Pinpoint the cell where the given text exists, returning its (X, Y) midpoint coordinate. 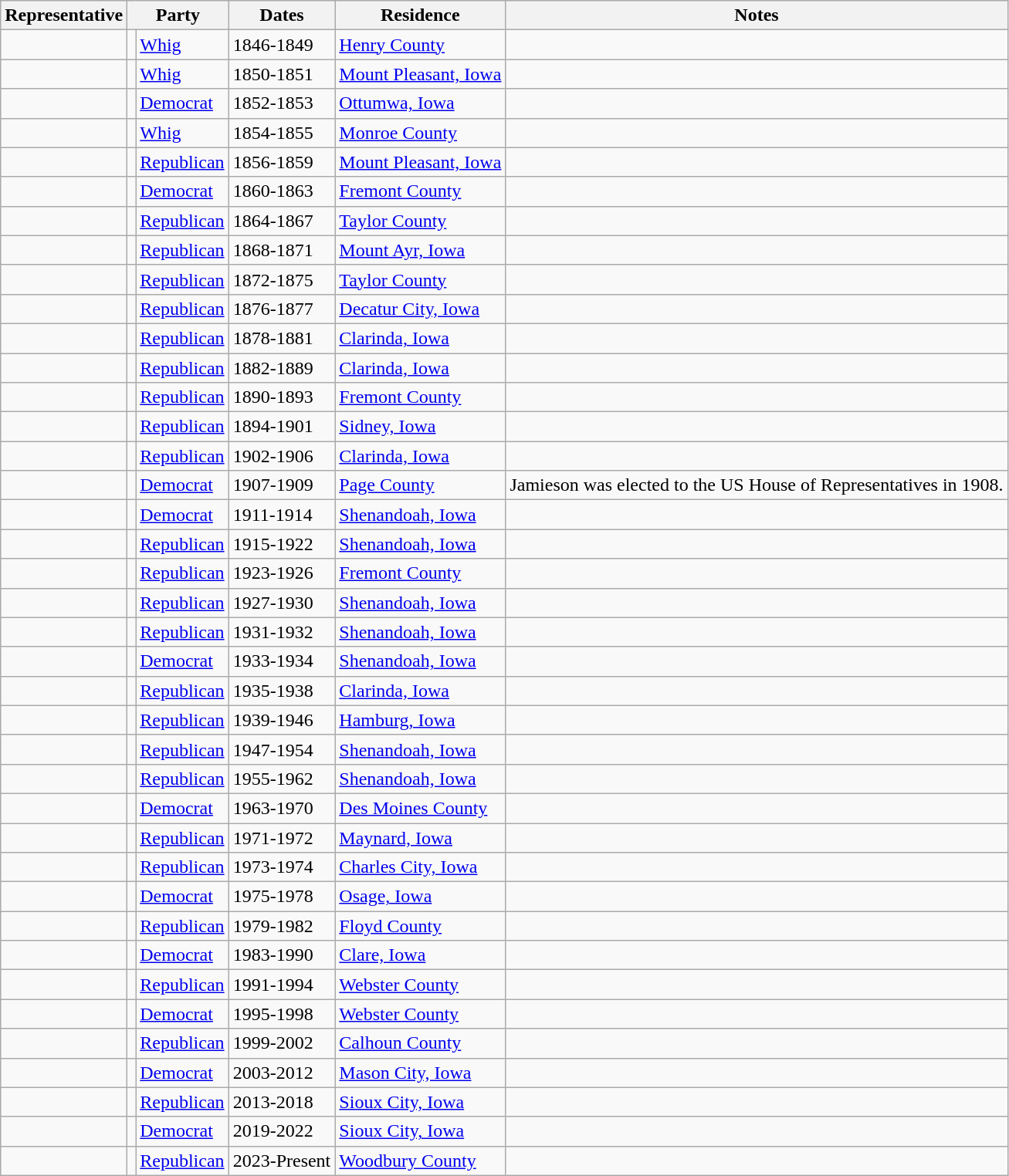
Dates (282, 15)
Party (178, 15)
Monroe County (420, 133)
1963-1970 (282, 808)
1991-1994 (282, 985)
2003-2012 (282, 1073)
Representative (64, 15)
Maynard, Iowa (420, 837)
Clare, Iowa (420, 955)
1971-1972 (282, 837)
1894-1901 (282, 427)
Mason City, Iowa (420, 1073)
1935-1938 (282, 691)
1876-1877 (282, 309)
1973-1974 (282, 867)
1846-1849 (282, 45)
1931-1932 (282, 632)
Decatur City, Iowa (420, 309)
Sidney, Iowa (420, 427)
1927-1930 (282, 603)
1947-1954 (282, 749)
2023-Present (282, 1161)
1923-1926 (282, 573)
1890-1893 (282, 397)
1915-1922 (282, 544)
Osage, Iowa (420, 897)
1979-1982 (282, 926)
1856-1859 (282, 162)
Page County (420, 485)
1907-1909 (282, 485)
1864-1867 (282, 221)
1872-1875 (282, 279)
Notes (757, 15)
1852-1853 (282, 103)
1878-1881 (282, 338)
1975-1978 (282, 897)
Des Moines County (420, 808)
1955-1962 (282, 779)
1995-1998 (282, 1014)
1850-1851 (282, 74)
1854-1855 (282, 133)
1983-1990 (282, 955)
Hamburg, Iowa (420, 720)
Charles City, Iowa (420, 867)
Mount Ayr, Iowa (420, 250)
1933-1934 (282, 661)
Calhoun County (420, 1043)
Woodbury County (420, 1161)
Ottumwa, Iowa (420, 103)
2019-2022 (282, 1131)
1868-1871 (282, 250)
Floyd County (420, 926)
1999-2002 (282, 1043)
1902-1906 (282, 456)
1939-1946 (282, 720)
Henry County (420, 45)
1860-1863 (282, 191)
2013-2018 (282, 1102)
Jamieson was elected to the US House of Representatives in 1908. (757, 485)
Residence (420, 15)
1882-1889 (282, 368)
1911-1914 (282, 515)
